Find where the given text appears and provide that cell's center as [X, Y] coordinate. 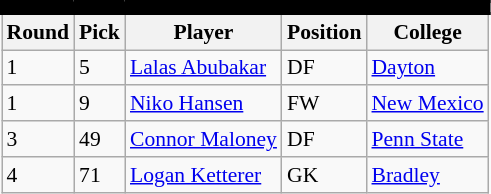
Position [324, 32]
Logan Ketterer [204, 175]
FW [324, 104]
College [427, 32]
Pick [100, 32]
9 [100, 104]
Player [204, 32]
5 [100, 68]
Penn State [427, 139]
4 [38, 175]
Connor Maloney [204, 139]
New Mexico [427, 104]
Bradley [427, 175]
Niko Hansen [204, 104]
71 [100, 175]
3 [38, 139]
Lalas Abubakar [204, 68]
GK [324, 175]
Round [38, 32]
49 [100, 139]
Dayton [427, 68]
